Determine the (x, y) coordinate at the center of the cell enclosing the given text.  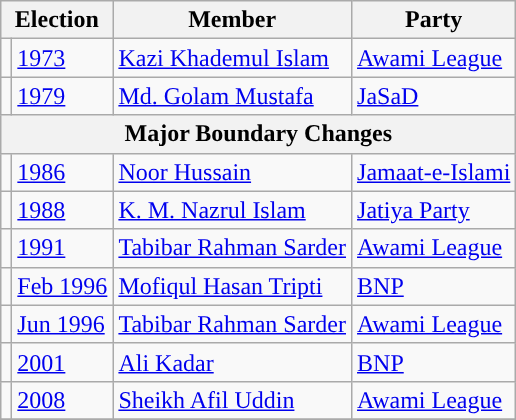
2001 (62, 362)
Ali Kadar (232, 362)
1991 (62, 248)
Major Boundary Changes (258, 134)
Jatiya Party (434, 210)
Sheikh Afil Uddin (232, 400)
Mofiqul Hasan Tripti (232, 286)
K. M. Nazrul Islam (232, 210)
Jamaat-e-Islami (434, 172)
Md. Golam Mustafa (232, 96)
Noor Hussain (232, 172)
Feb 1996 (62, 286)
Party (434, 20)
1988 (62, 210)
1979 (62, 96)
2008 (62, 400)
Kazi Khademul Islam (232, 58)
1986 (62, 172)
Election (57, 20)
1973 (62, 58)
Member (232, 20)
Jun 1996 (62, 324)
JaSaD (434, 96)
